Return [X, Y] of the center of cell containing provided text 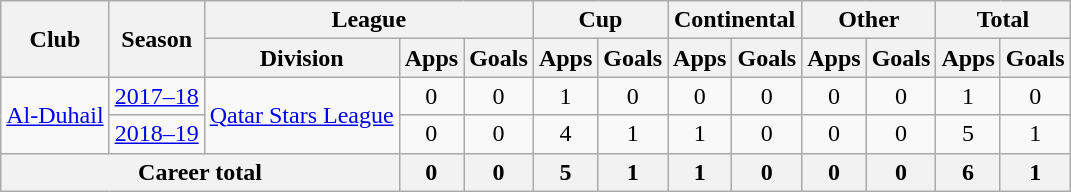
League [368, 20]
4 [565, 134]
Qatar Stars League [302, 115]
Other [869, 20]
6 [968, 172]
Cup [600, 20]
Total [1003, 20]
Continental [735, 20]
2018–19 [156, 134]
2017–18 [156, 96]
Season [156, 39]
Club [55, 39]
Division [302, 58]
Career total [200, 172]
Al-Duhail [55, 115]
